Output the (x, y) coordinate of the center of the cell containing the given text.  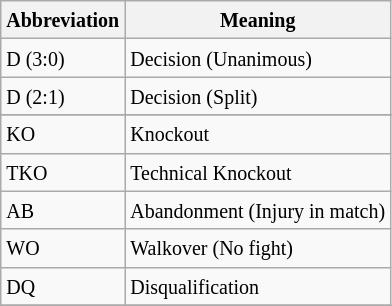
TKO (63, 172)
Decision (Unanimous) (258, 58)
D (2:1) (63, 96)
Abbreviation (63, 20)
Disqualification (258, 286)
Technical Knockout (258, 172)
Walkover (No fight) (258, 248)
Abandonment (Injury in match) (258, 210)
AB (63, 210)
Decision (Split) (258, 96)
D (3:0) (63, 58)
Meaning (258, 20)
WO (63, 248)
Knockout (258, 134)
KO (63, 134)
DQ (63, 286)
